Return the (X, Y) coordinate for the center point of the cell that contains the specified text.  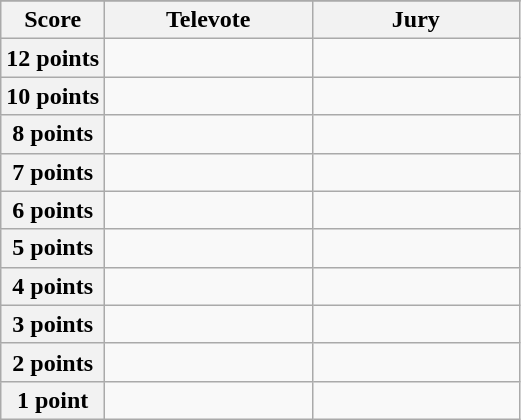
6 points (53, 210)
1 point (53, 400)
8 points (53, 134)
Score (53, 20)
7 points (53, 172)
Televote (209, 20)
2 points (53, 362)
5 points (53, 248)
3 points (53, 324)
Jury (416, 20)
10 points (53, 96)
4 points (53, 286)
12 points (53, 58)
